Capture the cell that displays the provided text and extract its (x, y) central coordinate. 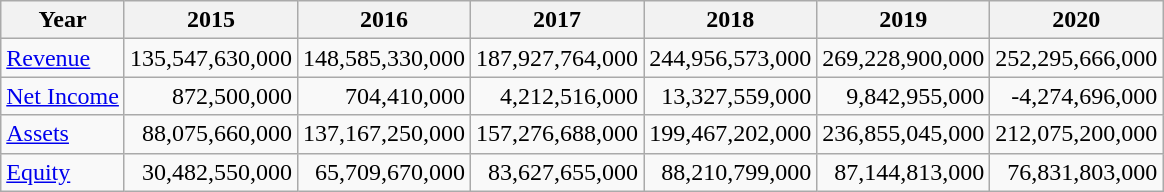
9,842,955,000 (904, 96)
244,956,573,000 (730, 58)
137,167,250,000 (384, 134)
76,831,803,000 (1076, 172)
269,228,900,000 (904, 58)
Year (63, 20)
87,144,813,000 (904, 172)
2020 (1076, 20)
2017 (558, 20)
199,467,202,000 (730, 134)
88,075,660,000 (210, 134)
872,500,000 (210, 96)
2019 (904, 20)
Revenue (63, 58)
148,585,330,000 (384, 58)
2016 (384, 20)
13,327,559,000 (730, 96)
Equity (63, 172)
88,210,799,000 (730, 172)
704,410,000 (384, 96)
236,855,045,000 (904, 134)
4,212,516,000 (558, 96)
2015 (210, 20)
83,627,655,000 (558, 172)
157,276,688,000 (558, 134)
252,295,666,000 (1076, 58)
30,482,550,000 (210, 172)
65,709,670,000 (384, 172)
135,547,630,000 (210, 58)
Net Income (63, 96)
212,075,200,000 (1076, 134)
187,927,764,000 (558, 58)
Assets (63, 134)
2018 (730, 20)
-4,274,696,000 (1076, 96)
